Provide the (x, y) coordinate of the cell's center where the given text is located.  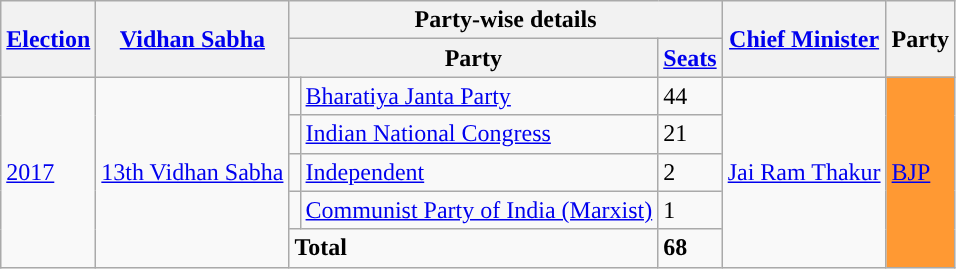
Party-wise details (506, 20)
Communist Party of India (Marxist) (479, 210)
Vidhan Sabha (192, 39)
1 (690, 210)
13th Vidhan Sabha (192, 172)
68 (690, 248)
44 (690, 96)
Independent (479, 172)
21 (690, 134)
Total (474, 248)
Jai Ram Thakur (804, 172)
2017 (48, 172)
BJP (920, 172)
Bharatiya Janta Party (479, 96)
Chief Minister (804, 39)
Seats (690, 58)
2 (690, 172)
Election (48, 39)
Indian National Congress (479, 134)
